Pinpoint the cell where the given text exists, returning its (x, y) midpoint coordinate. 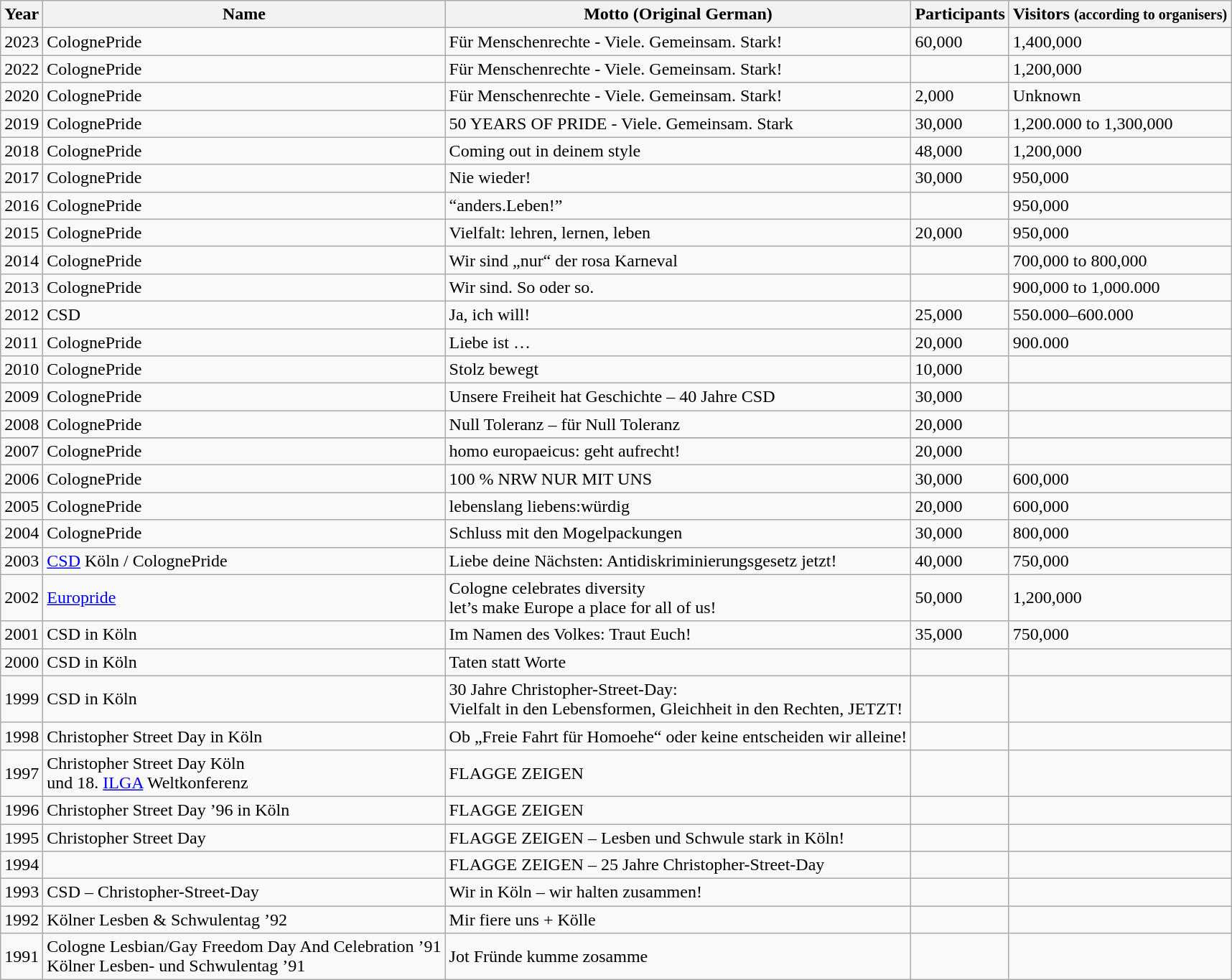
Liebe ist … (678, 342)
60,000 (960, 42)
2007 (22, 452)
Kölner Lesben & Schwulentag ’92 (244, 920)
Null Toleranz – für Null Toleranz (678, 424)
2005 (22, 506)
Year (22, 14)
Liebe deine Nächsten: Antidiskriminierungsgesetz jetzt! (678, 561)
FLAGGE ZEIGEN – Lesben und Schwule stark in Köln! (678, 838)
100 % NRW NUR MIT UNS (678, 479)
Wir in Köln – wir halten zusammen! (678, 892)
Im Namen des Volkes: Traut Euch! (678, 635)
10,000 (960, 370)
Participants (960, 14)
Stolz bewegt (678, 370)
1992 (22, 920)
2018 (22, 151)
2003 (22, 561)
50,000 (960, 597)
1,200.000 to 1,300,000 (1120, 123)
Wir sind „nur“ der rosa Karneval (678, 260)
Christopher Street Day Kölnund 18. ILGA Weltkonferenz (244, 773)
1991 (22, 956)
Ja, ich will! (678, 314)
800,000 (1120, 533)
2013 (22, 287)
CSD (244, 314)
Vielfalt: lehren, lernen, leben (678, 233)
1993 (22, 892)
Taten statt Worte (678, 662)
900.000 (1120, 342)
700,000 to 800,000 (1120, 260)
Visitors (according to organisers) (1120, 14)
550.000–600.000 (1120, 314)
Schluss mit den Mogelpackungen (678, 533)
Coming out in deinem style (678, 151)
2015 (22, 233)
lebenslang liebens:würdig (678, 506)
1998 (22, 736)
2004 (22, 533)
2006 (22, 479)
1996 (22, 810)
2012 (22, 314)
Cologne Lesbian/Gay Freedom Day And Celebration ’91Kölner Lesben- und Schwulentag ’91 (244, 956)
2000 (22, 662)
Europride (244, 597)
homo europaeicus: geht aufrecht! (678, 452)
“anders.Leben!” (678, 205)
2019 (22, 123)
25,000 (960, 314)
1,400,000 (1120, 42)
2022 (22, 69)
1999 (22, 699)
2,000 (960, 96)
30 Jahre Christopher-Street-Day:Vielfalt in den Lebensformen, Gleichheit in den Rechten, JETZT! (678, 699)
1995 (22, 838)
2014 (22, 260)
2001 (22, 635)
2016 (22, 205)
Unknown (1120, 96)
2008 (22, 424)
Cologne celebrates diversitylet’s make Europe a place for all of us! (678, 597)
2020 (22, 96)
CSD – Christopher-Street-Day (244, 892)
40,000 (960, 561)
2010 (22, 370)
Motto (Original German) (678, 14)
2002 (22, 597)
Christopher Street Day ’96 in Köln (244, 810)
Unsere Freiheit hat Geschichte – 40 Jahre CSD (678, 397)
FLAGGE ZEIGEN – 25 Jahre Christopher-Street-Day (678, 865)
1997 (22, 773)
35,000 (960, 635)
Ob „Freie Fahrt für Homoehe“ oder keine entscheiden wir alleine! (678, 736)
48,000 (960, 151)
1994 (22, 865)
Christopher Street Day in Köln (244, 736)
2017 (22, 178)
Wir sind. So oder so. (678, 287)
Mir fiere uns + Kölle (678, 920)
2009 (22, 397)
900,000 to 1,000.000 (1120, 287)
2023 (22, 42)
Name (244, 14)
Christopher Street Day (244, 838)
50 YEARS OF PRIDE - Viele. Gemeinsam. Stark (678, 123)
CSD Köln / ColognePride (244, 561)
2011 (22, 342)
Jot Fründe kumme zosamme (678, 956)
Nie wieder! (678, 178)
